Detect which cell encompasses the target text, then output its (X, Y) center coordinate. 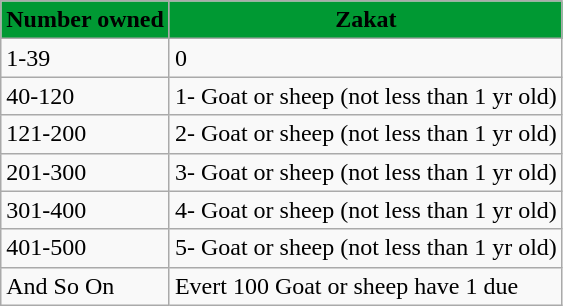
3- Goat or sheep (not less than 1 yr old) (366, 172)
0 (366, 58)
Zakat (366, 20)
4- Goat or sheep (not less than 1 yr old) (366, 210)
Evert 100 Goat or sheep have 1 due (366, 286)
401-500 (86, 248)
1-39 (86, 58)
121-200 (86, 134)
301-400 (86, 210)
1- Goat or sheep (not less than 1 yr old) (366, 96)
5- Goat or sheep (not less than 1 yr old) (366, 248)
40-120 (86, 96)
Number owned (86, 20)
2- Goat or sheep (not less than 1 yr old) (366, 134)
201-300 (86, 172)
And So On (86, 286)
